Output the (x, y) coordinate of the center of the cell containing the given text.  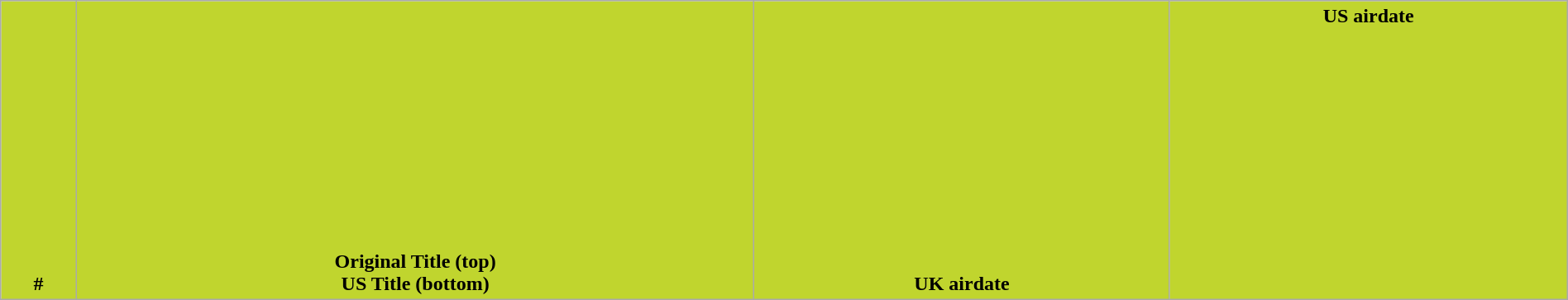
US airdate (1368, 150)
Original Title (top)US Title (bottom) (415, 150)
UK airdate (962, 150)
# (39, 150)
